Provide the [X, Y] coordinate of the cell's center where the given text is located.  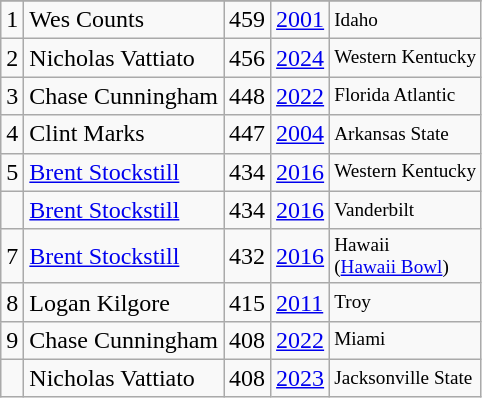
415 [248, 302]
459 [248, 20]
7 [12, 256]
Hawaii(Hawaii Bowl) [406, 256]
2004 [300, 134]
1 [12, 20]
Arkansas State [406, 134]
2 [12, 58]
5 [12, 172]
2001 [300, 20]
2023 [300, 378]
4 [12, 134]
456 [248, 58]
Wes Counts [124, 20]
9 [12, 340]
Clint Marks [124, 134]
Jacksonville State [406, 378]
447 [248, 134]
2024 [300, 58]
Idaho [406, 20]
8 [12, 302]
432 [248, 256]
Florida Atlantic [406, 96]
Troy [406, 302]
3 [12, 96]
Logan Kilgore [124, 302]
448 [248, 96]
Miami [406, 340]
2011 [300, 302]
Vanderbilt [406, 210]
